From the cell containing the given text, extract its center point as [X, Y] coordinate. 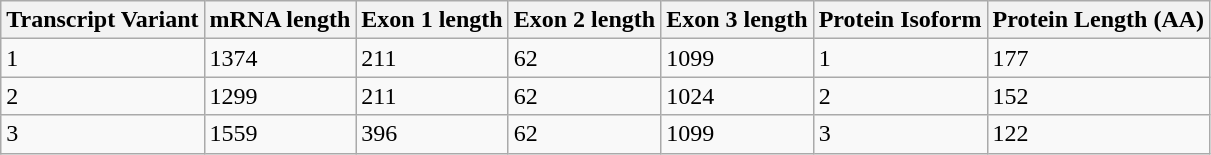
1374 [280, 58]
Exon 1 length [432, 20]
Protein Isoform [900, 20]
mRNA length [280, 20]
177 [1098, 58]
1024 [737, 96]
396 [432, 134]
122 [1098, 134]
1559 [280, 134]
Exon 2 length [584, 20]
152 [1098, 96]
Exon 3 length [737, 20]
1299 [280, 96]
Transcript Variant [102, 20]
Protein Length (AA) [1098, 20]
